For the text-containing cell, return its midpoint in [x, y] coordinate format. 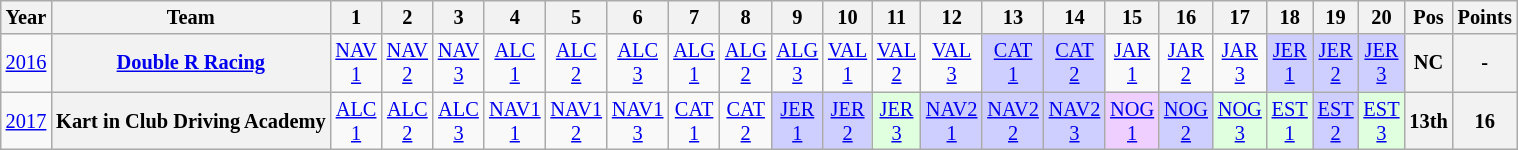
9 [797, 17]
VAL3 [952, 63]
4 [514, 17]
NOG1 [1132, 121]
6 [638, 17]
13th [1428, 121]
Points [1485, 17]
JAR1 [1132, 63]
17 [1240, 17]
EST1 [1290, 121]
NAV21 [952, 121]
NAV1 [356, 63]
20 [1382, 17]
14 [1074, 17]
Double R Racing [190, 63]
VAL1 [848, 63]
EST2 [1336, 121]
NOG3 [1240, 121]
13 [1012, 17]
11 [896, 17]
5 [576, 17]
NAV2 [408, 63]
2017 [26, 121]
Kart in Club Driving Academy [190, 121]
NAV23 [1074, 121]
ALG1 [694, 63]
12 [952, 17]
NAV11 [514, 121]
2 [408, 17]
Team [190, 17]
NAV22 [1012, 121]
2016 [26, 63]
NC [1428, 63]
VAL2 [896, 63]
- [1485, 63]
10 [848, 17]
Year [26, 17]
NAV3 [458, 63]
1 [356, 17]
3 [458, 17]
15 [1132, 17]
JAR2 [1186, 63]
19 [1336, 17]
NOG2 [1186, 121]
EST3 [1382, 121]
NAV12 [576, 121]
7 [694, 17]
Pos [1428, 17]
NAV13 [638, 121]
ALG3 [797, 63]
8 [746, 17]
ALG2 [746, 63]
JAR3 [1240, 63]
18 [1290, 17]
